Return the [x, y] coordinate for the center point of the cell that contains the specified text.  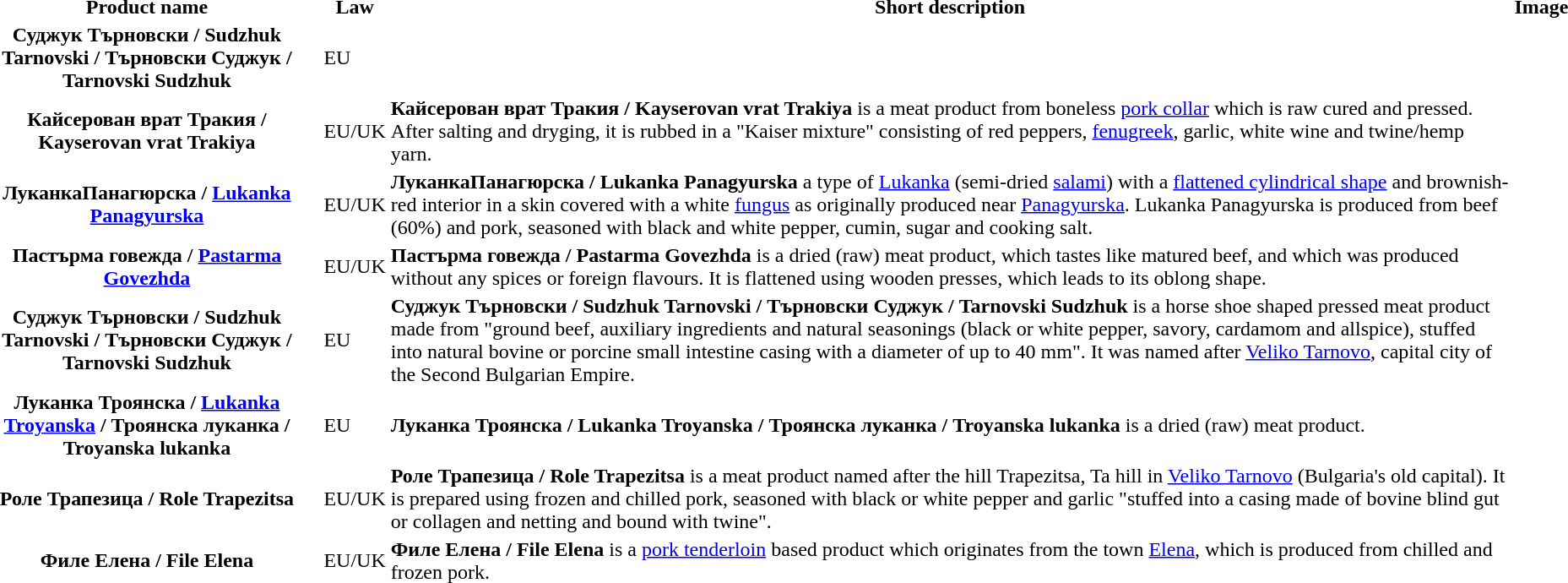
Луканка Троянска / Lukanka Troyanska / Троянска луканка / Troyanska lukanka is a dried (raw) meat product. [950, 425]
